Return the (x, y) coordinate for the center point of the cell that contains the specified text.  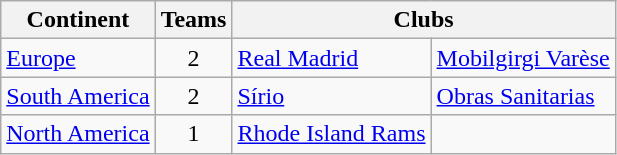
Continent (78, 20)
Rhode Island Rams (332, 134)
Teams (194, 20)
Clubs (424, 20)
South America (78, 96)
Obras Sanitarias (523, 96)
1 (194, 134)
North America (78, 134)
Sírio (332, 96)
Real Madrid (332, 58)
Europe (78, 58)
Mobilgirgi Varèse (523, 58)
